Output the [x, y] coordinate of the center of the cell containing the given text.  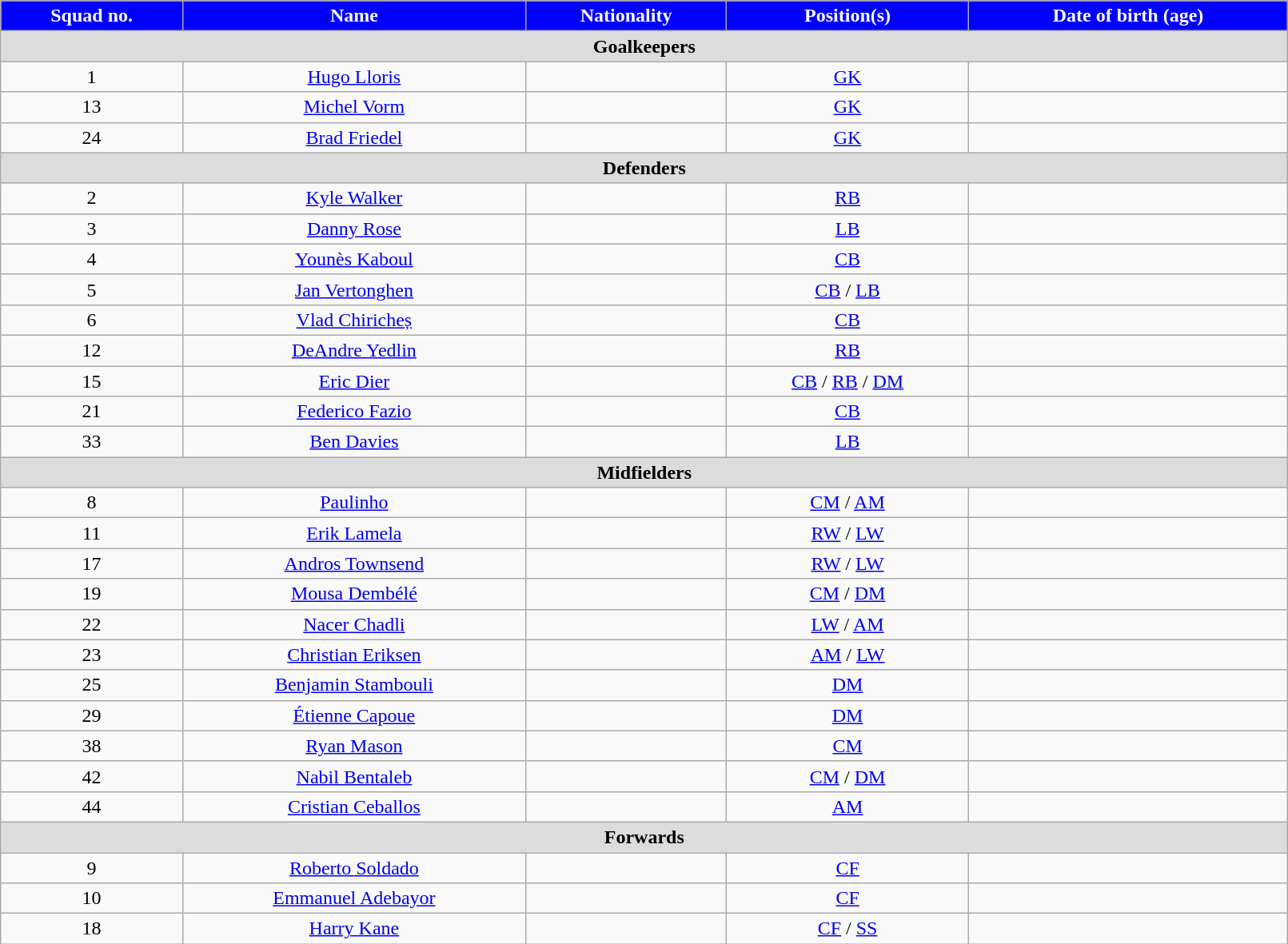
13 [92, 107]
CB / RB / DM [847, 381]
22 [92, 624]
Squad no. [92, 16]
Defenders [644, 168]
11 [92, 533]
Federico Fazio [353, 412]
44 [92, 807]
5 [92, 289]
Nabil Bentaleb [353, 776]
Roberto Soldado [353, 867]
6 [92, 320]
Harry Kane [353, 929]
23 [92, 655]
CM / AM [847, 503]
Benjamin Stambouli [353, 685]
15 [92, 381]
24 [92, 137]
Vlad Chiricheș [353, 320]
Ben Davies [353, 442]
25 [92, 685]
Emmanuel Adebayor [353, 898]
Christian Eriksen [353, 655]
Nationality [626, 16]
Andros Townsend [353, 564]
Eric Dier [353, 381]
17 [92, 564]
Ryan Mason [353, 746]
1 [92, 77]
Mousa Dembélé [353, 594]
Kyle Walker [353, 198]
18 [92, 929]
4 [92, 259]
Erik Lamela [353, 533]
42 [92, 776]
Midfielders [644, 472]
Name [353, 16]
Cristian Ceballos [353, 807]
Forwards [644, 837]
10 [92, 898]
29 [92, 715]
19 [92, 594]
38 [92, 746]
Date of birth (age) [1128, 16]
3 [92, 229]
Nacer Chadli [353, 624]
8 [92, 503]
Hugo Lloris [353, 77]
Étienne Capoue [353, 715]
CB / LB [847, 289]
Younès Kaboul [353, 259]
Jan Vertonghen [353, 289]
Danny Rose [353, 229]
LW / AM [847, 624]
21 [92, 412]
Brad Friedel [353, 137]
Position(s) [847, 16]
2 [92, 198]
Goalkeepers [644, 46]
33 [92, 442]
Paulinho [353, 503]
CF / SS [847, 929]
CM [847, 746]
Michel Vorm [353, 107]
12 [92, 350]
AM / LW [847, 655]
9 [92, 867]
AM [847, 807]
DeAndre Yedlin [353, 350]
